Pinpoint the cell where the given text exists, returning its [x, y] midpoint coordinate. 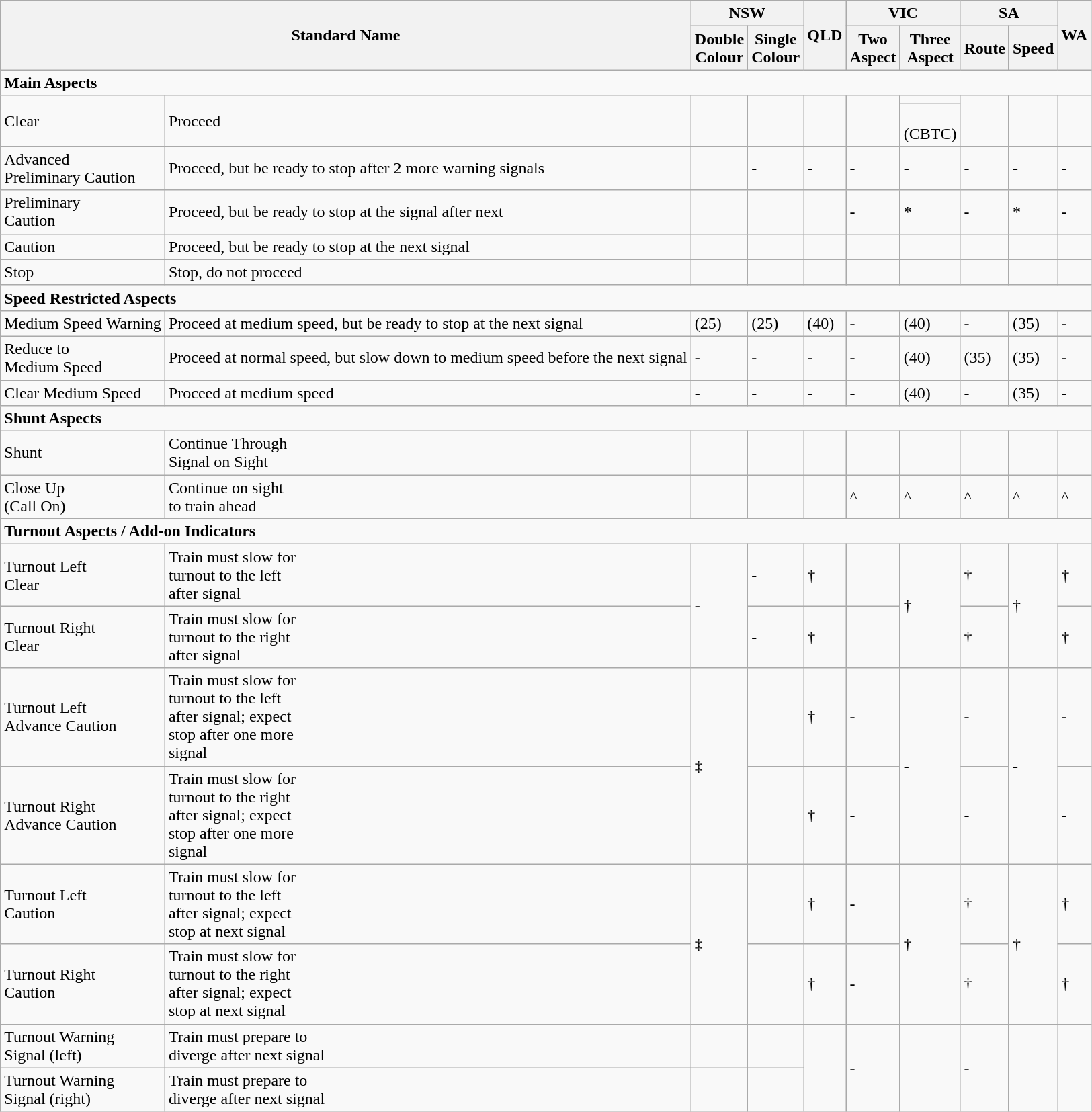
SingleColour [775, 48]
Standard Name [346, 35]
Turnout WarningSignal (right) [83, 1090]
Caution [83, 247]
Continue ThroughSignal on Sight [427, 453]
Reduce toMedium Speed [83, 357]
Train must slow forturnout to the rightafter signal [427, 637]
Speed [1033, 48]
Proceed at medium speed [427, 393]
Turnout RightAdvance Caution [83, 815]
Train must slow forturnout to the rightafter signal; expectstop at next signal [427, 984]
Medium Speed Warning [83, 323]
TwoAspect [873, 48]
Stop [83, 272]
Proceed, but be ready to stop at the signal after next [427, 212]
NSW [747, 13]
Turnout RightCaution [83, 984]
DoubleColour [719, 48]
Proceed at normal speed, but slow down to medium speed before the next signal [427, 357]
PreliminaryCaution [83, 212]
Clear [83, 121]
Train must slow forturnout to the leftafter signal; expectstop after one moresignal [427, 717]
Clear Medium Speed [83, 393]
Train must slow forturnout to the leftafter signal [427, 575]
Proceed [427, 121]
(CBTC) [930, 125]
Turnout LeftCaution [83, 904]
Proceed, but be ready to stop after 2 more warning signals [427, 168]
Speed Restricted Aspects [546, 298]
ThreeAspect [930, 48]
Turnout Aspects / Add-on Indicators [546, 531]
Main Aspects [546, 83]
Turnout LeftClear [83, 575]
Proceed, but be ready to stop at the next signal [427, 247]
Turnout WarningSignal (left) [83, 1045]
Turnout RightClear [83, 637]
Close Up(Call On) [83, 497]
Shunt [83, 453]
Train must slow forturnout to the leftafter signal; expectstop at next signal [427, 904]
Shunt Aspects [546, 419]
SA [1009, 13]
VIC [903, 13]
WA [1075, 35]
AdvancedPreliminary Caution [83, 168]
Proceed at medium speed, but be ready to stop at the next signal [427, 323]
Continue on sightto train ahead [427, 497]
Turnout LeftAdvance Caution [83, 717]
Train must slow forturnout to the rightafter signal; expectstop after one moresignal [427, 815]
QLD [825, 35]
Route [984, 48]
Stop, do not proceed [427, 272]
